Provide the [X, Y] coordinate of the cell's center where the given text is located.  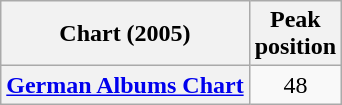
Peakposition [295, 34]
German Albums Chart [125, 85]
48 [295, 85]
Chart (2005) [125, 34]
